Locate the cell with the specified text and output its [x, y] center coordinate. 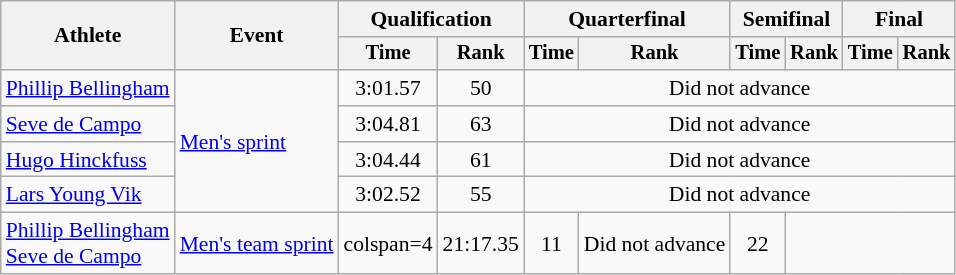
Men's sprint [257, 141]
Phillip Bellingham [88, 88]
3:01.57 [388, 88]
Phillip BellinghamSeve de Campo [88, 244]
Hugo Hinckfuss [88, 160]
Final [899, 19]
Event [257, 36]
colspan=4 [388, 244]
Semifinal [786, 19]
63 [481, 124]
Men's team sprint [257, 244]
3:04.44 [388, 160]
3:04.81 [388, 124]
Lars Young Vik [88, 195]
22 [758, 244]
21:17.35 [481, 244]
Athlete [88, 36]
3:02.52 [388, 195]
11 [552, 244]
50 [481, 88]
55 [481, 195]
61 [481, 160]
Qualification [430, 19]
Seve de Campo [88, 124]
Quarterfinal [628, 19]
